Capture the cell that displays the provided text and extract its [x, y] central coordinate. 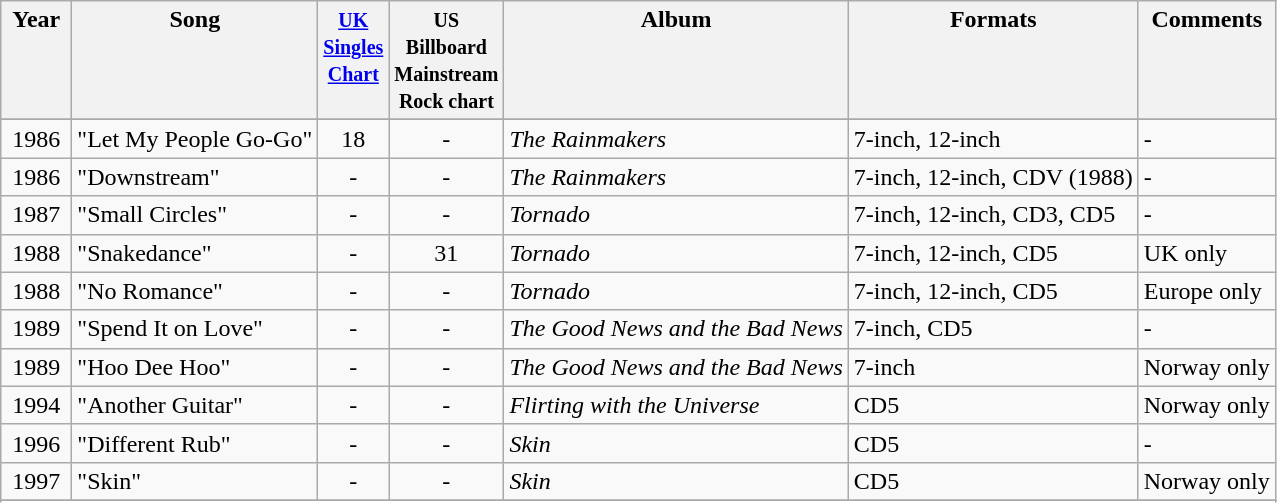
Europe only [1206, 291]
"Skin" [195, 481]
Flirting with the Universe [676, 405]
Comments [1206, 60]
Album [676, 60]
1997 [36, 481]
UK Singles Chart [354, 60]
"No Romance" [195, 291]
1994 [36, 405]
7-inch, 12-inch, CD3, CD5 [993, 215]
Year [36, 60]
US Billboard Mainstream Rock chart [446, 60]
"Different Rub" [195, 443]
"Another Guitar" [195, 405]
"Hoo Dee Hoo" [195, 367]
"Spend It on Love" [195, 329]
1987 [36, 215]
"Snakedance" [195, 253]
"Let My People Go-Go" [195, 139]
7-inch, CD5 [993, 329]
1996 [36, 443]
"Downstream" [195, 177]
Song [195, 60]
UK only [1206, 253]
"Small Circles" [195, 215]
18 [354, 139]
Formats [993, 60]
31 [446, 253]
7-inch, 12-inch [993, 139]
7-inch, 12-inch, CDV (1988) [993, 177]
7-inch [993, 367]
